Return [x, y] of the center of cell containing provided text 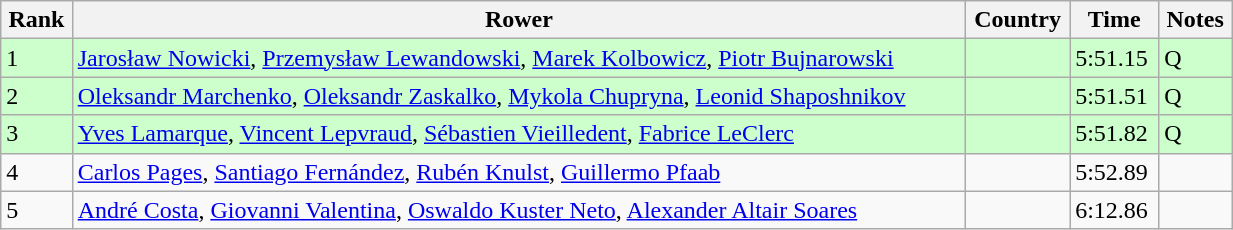
Oleksandr Marchenko, Oleksandr Zaskalko, Mykola Chupryna, Leonid Shaposhnikov [518, 96]
5:51.15 [1114, 58]
6:12.86 [1114, 210]
5 [36, 210]
Time [1114, 20]
5:52.89 [1114, 172]
Carlos Pages, Santiago Fernández, Rubén Knulst, Guillermo Pfaab [518, 172]
5:51.82 [1114, 134]
Rower [518, 20]
1 [36, 58]
Yves Lamarque, Vincent Lepvraud, Sébastien Vieilledent, Fabrice LeClerc [518, 134]
Rank [36, 20]
Jarosław Nowicki, Przemysław Lewandowski, Marek Kolbowicz, Piotr Bujnarowski [518, 58]
Notes [1196, 20]
4 [36, 172]
André Costa, Giovanni Valentina, Oswaldo Kuster Neto, Alexander Altair Soares [518, 210]
3 [36, 134]
2 [36, 96]
Country [1018, 20]
5:51.51 [1114, 96]
